Identify which cell holds the provided text, then report its (X, Y) central coordinate. 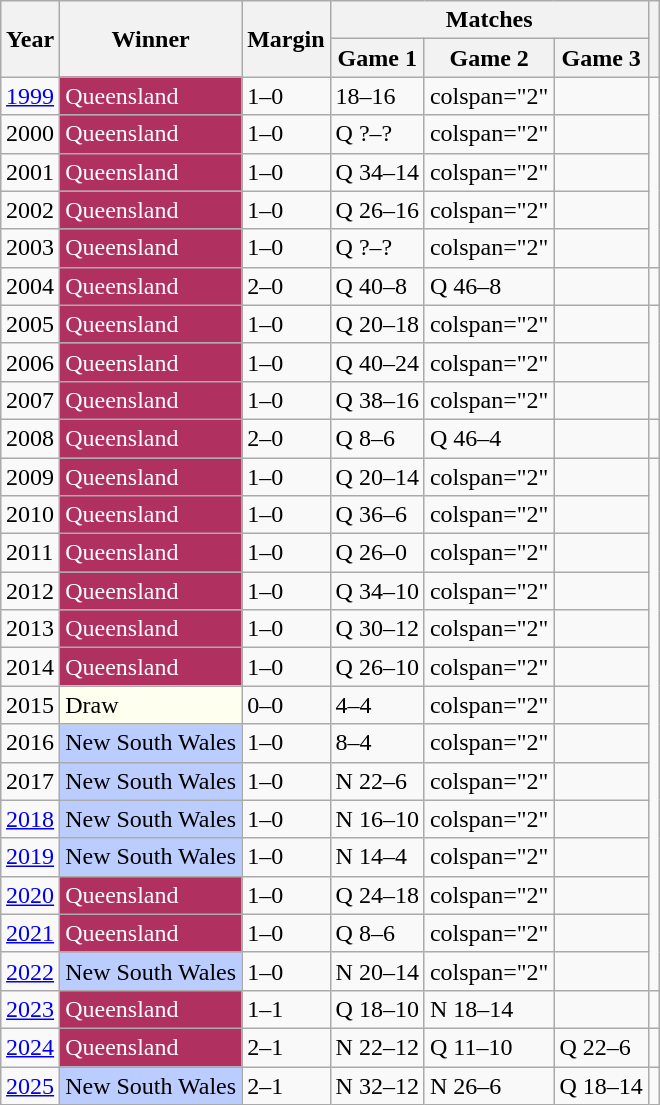
N 14–4 (377, 857)
Q 26–0 (377, 553)
Game 3 (601, 58)
N 20–14 (377, 971)
2016 (30, 743)
2022 (30, 971)
2017 (30, 781)
4–4 (377, 705)
Q 24–18 (377, 895)
2014 (30, 667)
2005 (30, 324)
N 18–14 (489, 1009)
2012 (30, 591)
Draw (151, 705)
Winner (151, 39)
N 26–6 (489, 1085)
2000 (30, 134)
2003 (30, 248)
2006 (30, 362)
Q 26–16 (377, 210)
1999 (30, 96)
Game 1 (377, 58)
2009 (30, 477)
Q 18–10 (377, 1009)
Q 26–10 (377, 667)
Game 2 (489, 58)
2018 (30, 819)
2013 (30, 629)
Q 46–8 (489, 286)
2007 (30, 400)
N 16–10 (377, 819)
Matches (489, 20)
2024 (30, 1047)
N 22–12 (377, 1047)
Q 30–12 (377, 629)
2011 (30, 553)
Q 11–10 (489, 1047)
Q 18–14 (601, 1085)
8–4 (377, 743)
Q 40–8 (377, 286)
Q 38–16 (377, 400)
Q 46–4 (489, 438)
Q 20–14 (377, 477)
1–1 (286, 1009)
N 22–6 (377, 781)
Margin (286, 39)
2015 (30, 705)
2004 (30, 286)
0–0 (286, 705)
2021 (30, 933)
Q 34–14 (377, 172)
Q 22–6 (601, 1047)
Q 40–24 (377, 362)
18–16 (377, 96)
Q 36–6 (377, 515)
2010 (30, 515)
Q 20–18 (377, 324)
2019 (30, 857)
2023 (30, 1009)
2025 (30, 1085)
2020 (30, 895)
Q 34–10 (377, 591)
2008 (30, 438)
2002 (30, 210)
2001 (30, 172)
N 32–12 (377, 1085)
Year (30, 39)
